Search for the cell housing the specified text and yield its [x, y] center coordinate. 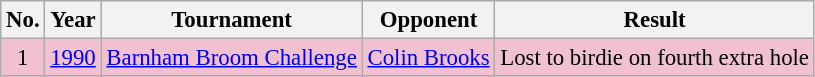
Opponent [428, 20]
No. [23, 20]
1990 [73, 58]
Tournament [232, 20]
1 [23, 58]
Year [73, 20]
Lost to birdie on fourth extra hole [654, 58]
Barnham Broom Challenge [232, 58]
Colin Brooks [428, 58]
Result [654, 20]
